Extract the (X, Y) coordinate from the center of the cell holding the provided text.  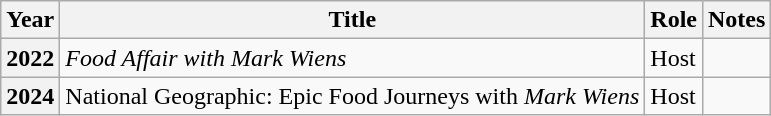
Food Affair with Mark Wiens (352, 58)
2024 (30, 96)
Title (352, 20)
Role (674, 20)
Notes (736, 20)
National Geographic: Epic Food Journeys with Mark Wiens (352, 96)
2022 (30, 58)
Year (30, 20)
